Detect which cell encompasses the target text, then output its [X, Y] center coordinate. 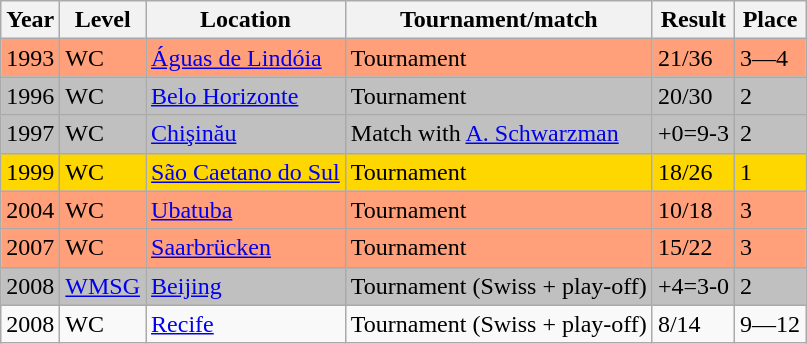
Beijing [246, 286]
São Caetano do Sul [246, 172]
9—12 [770, 324]
Belo Horizonte [246, 96]
Place [770, 20]
8/14 [693, 324]
20/30 [693, 96]
1996 [30, 96]
+0=9-3 [693, 134]
Saarbrücken [246, 248]
Year [30, 20]
18/26 [693, 172]
1993 [30, 58]
Tournament/match [498, 20]
3—4 [770, 58]
1999 [30, 172]
Chişinău [246, 134]
Águas de Lindóia [246, 58]
Result [693, 20]
Recife [246, 324]
1997 [30, 134]
21/36 [693, 58]
WMSG [103, 286]
Ubatuba [246, 210]
Location [246, 20]
15/22 [693, 248]
2007 [30, 248]
Match with A. Schwarzman [498, 134]
+4=3-0 [693, 286]
1 [770, 172]
2004 [30, 210]
Level [103, 20]
10/18 [693, 210]
